Detect which cell encompasses the target text, then output its (X, Y) center coordinate. 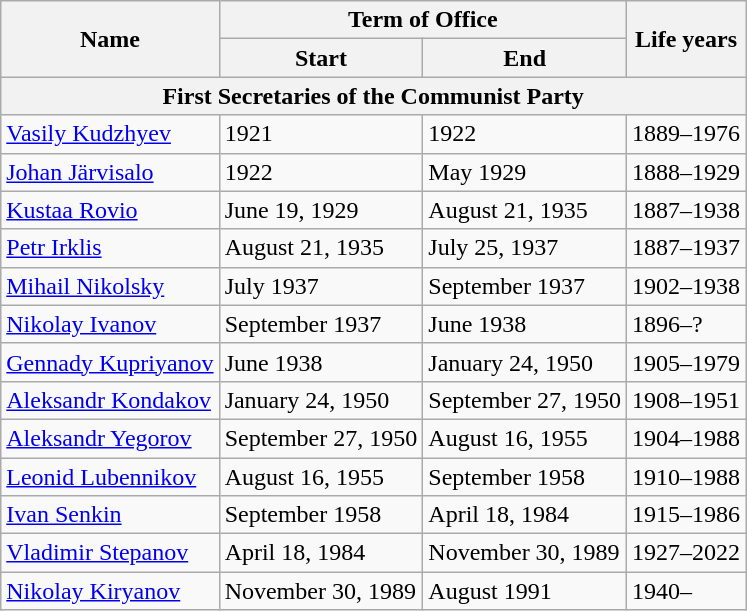
1889–1976 (686, 134)
1908–1951 (686, 400)
August 1991 (525, 591)
Leonid Lubennikov (110, 477)
1904–1988 (686, 438)
1896–? (686, 324)
Term of Office (422, 20)
Vasily Kudzhyev (110, 134)
Johan Järvisalo (110, 172)
Start (321, 58)
1887–1938 (686, 210)
1927–2022 (686, 553)
Nikolay Ivanov (110, 324)
1902–1938 (686, 286)
First Secretaries of the Communist Party (374, 96)
June 19, 1929 (321, 210)
Aleksandr Kondakov (110, 400)
Name (110, 39)
Aleksandr Yegorov (110, 438)
Mihail Nikolsky (110, 286)
July 25, 1937 (525, 248)
May 1929 (525, 172)
1910–1988 (686, 477)
July 1937 (321, 286)
Gennady Kupriyanov (110, 362)
1915–1986 (686, 515)
Nikolay Kiryanov (110, 591)
Vladimir Stepanov (110, 553)
Life years (686, 39)
1887–1937 (686, 248)
1888–1929 (686, 172)
End (525, 58)
1905–1979 (686, 362)
Kustaa Rovio (110, 210)
Petr Irklis (110, 248)
1940– (686, 591)
Ivan Senkin (110, 515)
1921 (321, 134)
